Scan for the cell matching the given text and deliver its (X, Y) coordinate at center. 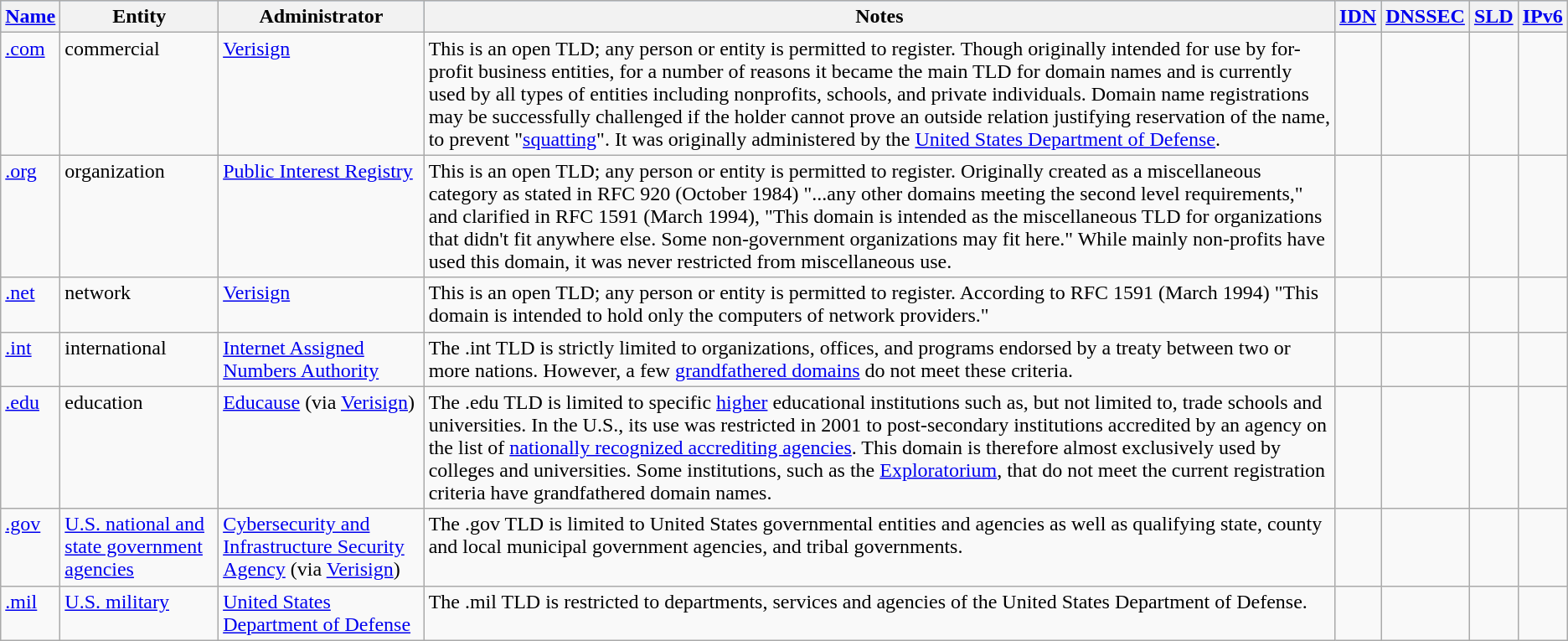
Entity (139, 17)
international (139, 359)
organization (139, 216)
education (139, 447)
U.S. national and state government agencies (139, 547)
commercial (139, 94)
network (139, 305)
Internet Assigned Numbers Authority (322, 359)
DNSSEC (1426, 17)
The .mil TLD is restricted to departments, services and agencies of the United States Department of Defense. (879, 613)
.org (30, 216)
.edu (30, 447)
.net (30, 305)
Cybersecurity and Infrastructure Security Agency (via Verisign) (322, 547)
.mil (30, 613)
Administrator (322, 17)
Name (30, 17)
Public Interest Registry (322, 216)
.gov (30, 547)
.com (30, 94)
IDN (1359, 17)
United States Department of Defense (322, 613)
SLD (1493, 17)
IPv6 (1543, 17)
U.S. military (139, 613)
.int (30, 359)
Notes (879, 17)
Educause (via Verisign) (322, 447)
